Search for the cell housing the specified text and yield its (x, y) center coordinate. 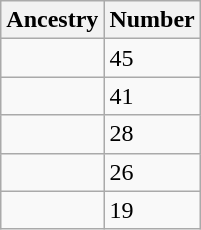
26 (152, 172)
19 (152, 210)
45 (152, 58)
28 (152, 134)
41 (152, 96)
Number (152, 20)
Ancestry (52, 20)
